Return the [x, y] coordinate for the center point of the cell that contains the specified text.  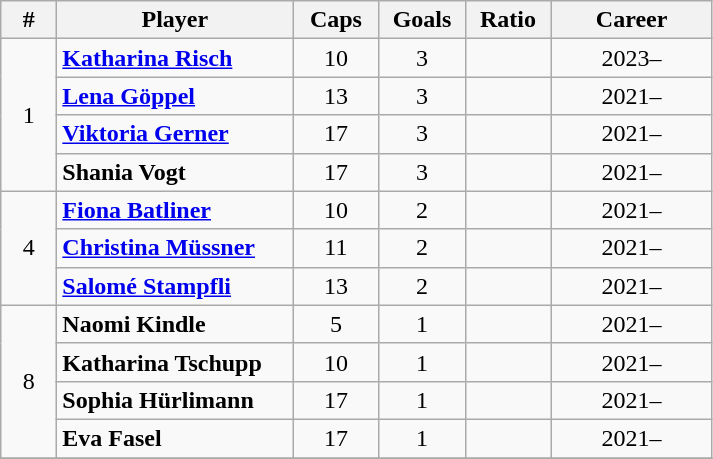
Sophia Hürlimann [175, 400]
Katharina Tschupp [175, 362]
Katharina Risch [175, 58]
Viktoria Gerner [175, 134]
Salomé Stampfli [175, 286]
11 [336, 248]
2023– [632, 58]
4 [29, 248]
Christina Müssner [175, 248]
Shania Vogt [175, 172]
Caps [336, 20]
Career [632, 20]
Fiona Batliner [175, 210]
8 [29, 381]
Eva Fasel [175, 438]
Naomi Kindle [175, 324]
Ratio [508, 20]
Goals [422, 20]
# [29, 20]
Lena Göppel [175, 96]
Player [175, 20]
5 [336, 324]
